Locate the cell with the specified text and output its [X, Y] center coordinate. 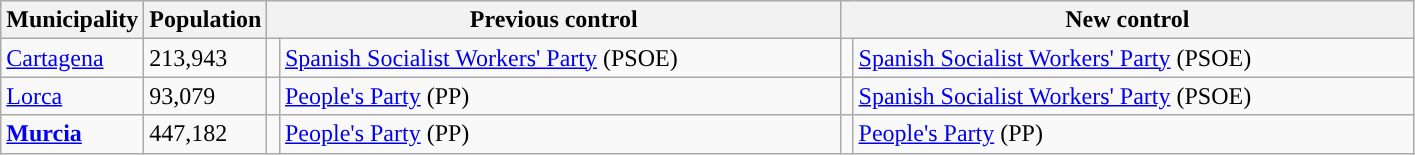
Previous control [554, 20]
93,079 [206, 96]
Municipality [72, 20]
213,943 [206, 58]
New control [1127, 20]
Cartagena [72, 58]
447,182 [206, 134]
Lorca [72, 96]
Population [206, 20]
Murcia [72, 134]
